Find where the given text appears and provide that cell's center as [x, y] coordinate. 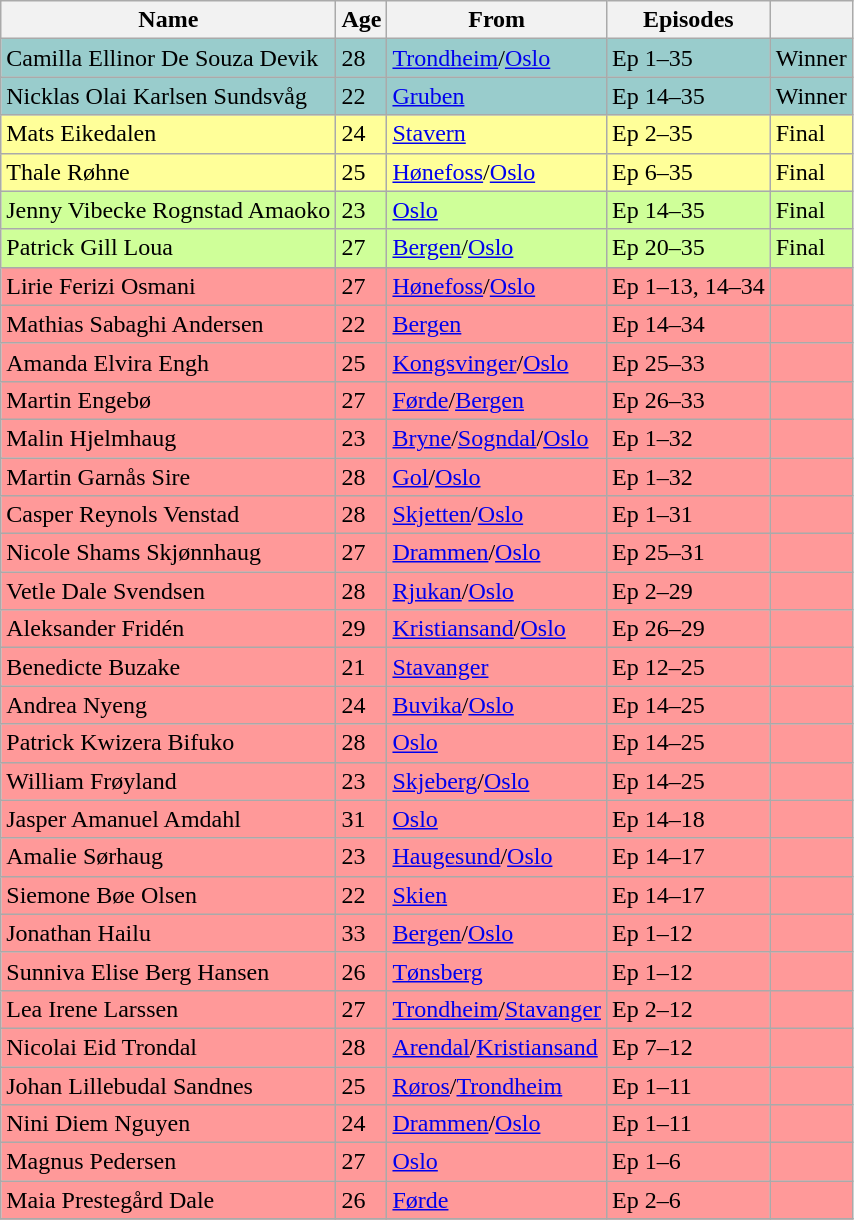
Bergen [497, 324]
Ep 14–18 [688, 819]
Benedicte Buzake [168, 667]
Age [362, 20]
Ep 2–29 [688, 591]
Ep 25–33 [688, 362]
Ep 7–12 [688, 1047]
Patrick Kwizera Bifuko [168, 743]
Stavanger [497, 667]
Ep 1–13, 14–34 [688, 286]
Gol/Oslo [497, 477]
Gruben [497, 96]
Ep 14–34 [688, 324]
Martin Engebø [168, 400]
Tønsberg [497, 971]
Ep 2–35 [688, 134]
Johan Lillebudal Sandnes [168, 1085]
Ep 20–35 [688, 248]
Kongsvinger/Oslo [497, 362]
Amalie Sørhaug [168, 857]
Casper Reynols Venstad [168, 515]
Buvika/Oslo [497, 705]
Mathias Sabaghi Andersen [168, 324]
Andrea Nyeng [168, 705]
Malin Hjelmhaug [168, 438]
21 [362, 667]
Kristiansand/Oslo [497, 629]
29 [362, 629]
Amanda Elvira Engh [168, 362]
Førde/Bergen [497, 400]
Ep 6–35 [688, 172]
Jenny Vibecke Rognstad Amaoko [168, 210]
Trondheim/Oslo [497, 58]
Camilla Ellinor De Souza Devik [168, 58]
Maia Prestegård Dale [168, 1200]
Ep 2–6 [688, 1200]
Stavern [497, 134]
Patrick Gill Loua [168, 248]
Jasper Amanuel Amdahl [168, 819]
Røros/Trondheim [497, 1085]
Ep 26–29 [688, 629]
Lirie Ferizi Osmani [168, 286]
Skjeberg/Oslo [497, 781]
Siemone Bøe Olsen [168, 895]
Førde [497, 1200]
33 [362, 933]
Ep 1–31 [688, 515]
Magnus Pedersen [168, 1162]
Haugesund/Oslo [497, 857]
Nini Diem Nguyen [168, 1124]
Ep 12–25 [688, 667]
Ep 1–6 [688, 1162]
Ep 1–35 [688, 58]
Lea Irene Larssen [168, 1009]
Ep 2–12 [688, 1009]
Thale Røhne [168, 172]
Ep 26–33 [688, 400]
Aleksander Fridén [168, 629]
Skien [497, 895]
Episodes [688, 20]
Rjukan/Oslo [497, 591]
Mats Eikedalen [168, 134]
Nicklas Olai Karlsen Sundsvåg [168, 96]
Skjetten/Oslo [497, 515]
Arendal/Kristiansand [497, 1047]
Trondheim/Stavanger [497, 1009]
Ep 25–31 [688, 553]
Bryne/Sogndal/Oslo [497, 438]
Sunniva Elise Berg Hansen [168, 971]
31 [362, 819]
Nicole Shams Skjønnhaug [168, 553]
William Frøyland [168, 781]
Nicolai Eid Trondal [168, 1047]
From [497, 20]
Name [168, 20]
Vetle Dale Svendsen [168, 591]
Martin Garnås Sire [168, 477]
Jonathan Hailu [168, 933]
